Detect which cell encompasses the target text, then output its (x, y) center coordinate. 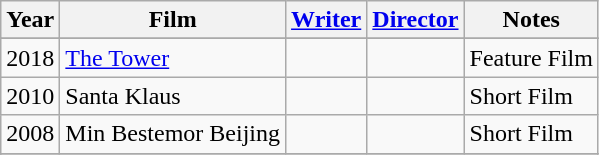
The Tower (173, 58)
2010 (30, 96)
2018 (30, 58)
2008 (30, 134)
Year (30, 20)
Film (173, 20)
Min Bestemor Beijing (173, 134)
Feature Film (531, 58)
Notes (531, 20)
Writer (326, 20)
Director (416, 20)
Santa Klaus (173, 96)
